From the cell containing the given text, extract its center point as (X, Y) coordinate. 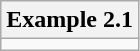
Example 2.1 (70, 20)
